Search for the cell housing the specified text and yield its (X, Y) center coordinate. 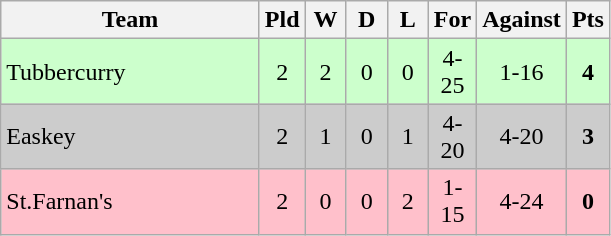
Tubbercurry (130, 72)
Pld (282, 20)
Team (130, 20)
St.Farnan's (130, 202)
1-16 (522, 72)
Against (522, 20)
4-25 (452, 72)
Easkey (130, 136)
D (366, 20)
L (408, 20)
4-24 (522, 202)
W (326, 20)
For (452, 20)
4 (588, 72)
3 (588, 136)
Pts (588, 20)
1-15 (452, 202)
